Search for the cell housing the specified text and yield its (x, y) center coordinate. 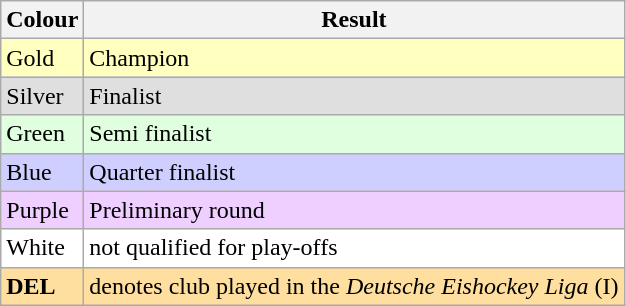
White (42, 248)
Silver (42, 96)
denotes club played in the Deutsche Eishockey Liga (I) (354, 286)
Quarter finalist (354, 172)
not qualified for play-offs (354, 248)
Preliminary round (354, 210)
Gold (42, 58)
Blue (42, 172)
Semi finalist (354, 134)
Champion (354, 58)
DEL (42, 286)
Purple (42, 210)
Result (354, 20)
Colour (42, 20)
Finalist (354, 96)
Green (42, 134)
